Pinpoint the cell where the given text exists, returning its [x, y] midpoint coordinate. 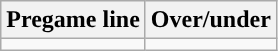
Pregame line [74, 20]
Over/under [210, 20]
